Search for the cell housing the specified text and yield its [X, Y] center coordinate. 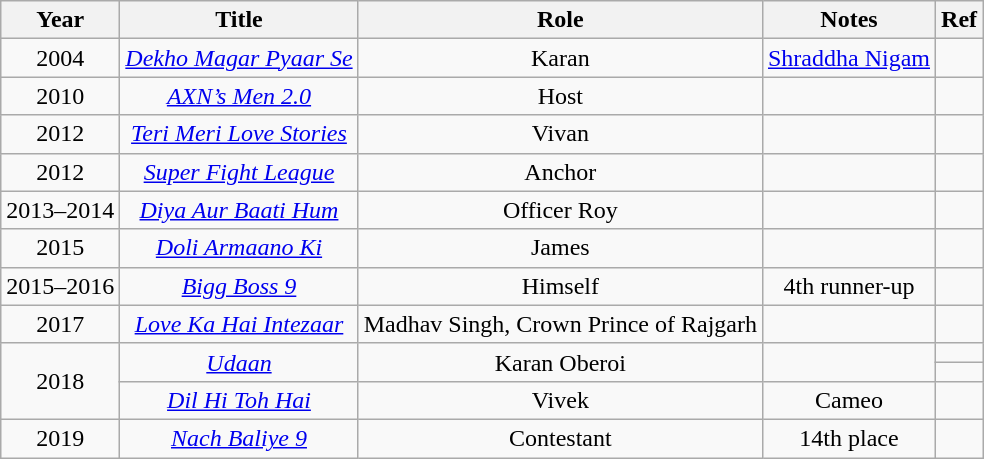
Role [560, 20]
Title [239, 20]
Doli Armaano Ki [239, 248]
Love Ka Hai Intezaar [239, 324]
2015–2016 [60, 286]
Karan [560, 58]
2013–2014 [60, 210]
Vivek [560, 400]
Officer Roy [560, 210]
2017 [60, 324]
4th runner-up [848, 286]
2019 [60, 438]
Nach Baliye 9 [239, 438]
Year [60, 20]
Dekho Magar Pyaar Se [239, 58]
Karan Oberoi [560, 362]
Shraddha Nigam [848, 58]
14th place [848, 438]
Cameo [848, 400]
2015 [60, 248]
Diya Aur Baati Hum [239, 210]
2018 [60, 381]
Udaan [239, 362]
Ref [960, 20]
Teri Meri Love Stories [239, 134]
Dil Hi Toh Hai [239, 400]
Madhav Singh, Crown Prince of Rajgarh [560, 324]
Notes [848, 20]
Anchor [560, 172]
Super Fight League [239, 172]
2010 [60, 96]
AXN’s Men 2.0 [239, 96]
Contestant [560, 438]
Vivan [560, 134]
Himself [560, 286]
James [560, 248]
2004 [60, 58]
Bigg Boss 9 [239, 286]
Host [560, 96]
